Find where the given text appears and provide that cell's center as (X, Y) coordinate. 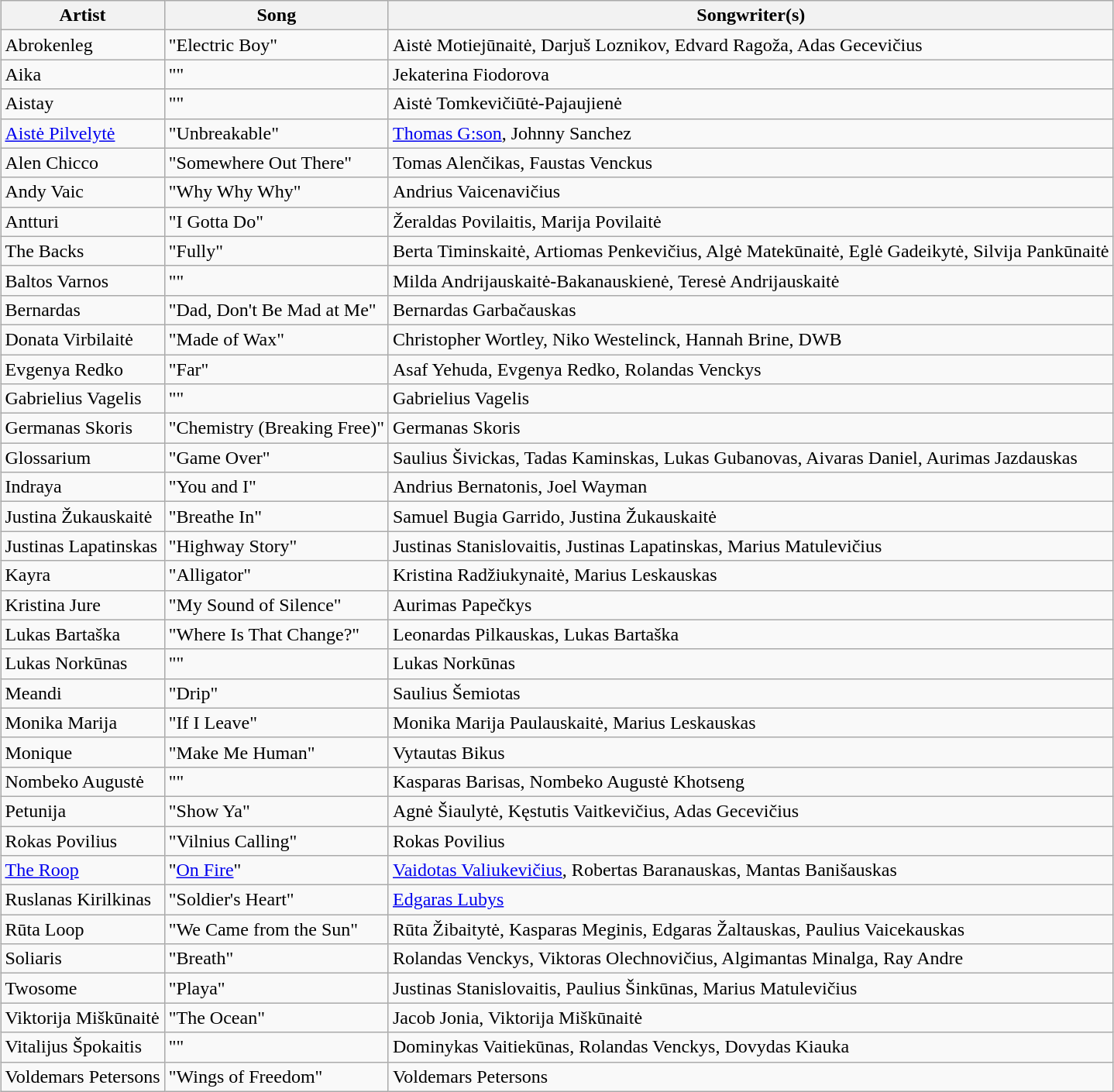
Agnė Šiaulytė, Kęstutis Vaitkevičius, Adas Gecevičius (751, 811)
Thomas G:son, Johnny Sanchez (751, 133)
Monika Marija Paulauskaitė, Marius Leskauskas (751, 723)
"Show Ya" (276, 811)
Andrius Bernatonis, Joel Wayman (751, 487)
Indraya (82, 487)
Justinas Stanislovaitis, Justinas Lapatinskas, Marius Matulevičius (751, 546)
Justinas Lapatinskas (82, 546)
"Unbreakable" (276, 133)
"Highway Story" (276, 546)
"Made of Wax" (276, 339)
Jekaterina Fiodorova (751, 74)
Vitalijus Špokaitis (82, 1047)
"I Gotta Do" (276, 221)
"You and I" (276, 487)
Bernardas (82, 310)
"Far" (276, 369)
"If I Leave" (276, 723)
"On Fire" (276, 871)
"Drip" (276, 693)
Berta Timinskaitė, Artiomas Penkevičius, Algė Matekūnaitė, Eglė Gadeikytė, Silvija Pankūnaitė (751, 251)
"Vilnius Calling" (276, 840)
"We Came from the Sun" (276, 929)
Evgenya Redko (82, 369)
Kasparas Barisas, Nombeko Augustė Khotseng (751, 781)
Soliaris (82, 959)
Artist (82, 15)
Rolandas Venckys, Viktoras Olechnovičius, Algimantas Minalga, Ray Andre (751, 959)
Vaidotas Valiukevičius, Robertas Baranauskas, Mantas Banišauskas (751, 871)
Songwriter(s) (751, 15)
"Somewhere Out There" (276, 163)
Aurimas Papečkys (751, 605)
"The Ocean" (276, 1018)
Rūta Loop (82, 929)
Song (276, 15)
"Wings of Freedom" (276, 1077)
Bernardas Garbačauskas (751, 310)
Aistė Motiejūnaitė, Darjuš Loznikov, Edvard Ragoža, Adas Gecevičius (751, 45)
Antturi (82, 221)
"Make Me Human" (276, 752)
"Where Is That Change?" (276, 634)
Donata Virbilaitė (82, 339)
Andrius Vaicenavičius (751, 192)
Saulius Šivickas, Tadas Kaminskas, Lukas Gubanovas, Aivaras Daniel, Aurimas Jazdauskas (751, 458)
Christopher Wortley, Niko Westelinck, Hannah Brine, DWB (751, 339)
"Why Why Why" (276, 192)
Žeraldas Povilaitis, Marija Povilaitė (751, 221)
Monika Marija (82, 723)
"Chemistry (Breaking Free)" (276, 428)
Asaf Yehuda, Evgenya Redko, Rolandas Venckys (751, 369)
Monique (82, 752)
Justina Žukauskaitė (82, 517)
"Soldier's Heart" (276, 900)
"Electric Boy" (276, 45)
Aistė Tomkevičiūtė-Pajaujienė (751, 104)
Andy Vaic (82, 192)
Glossarium (82, 458)
Jacob Jonia, Viktorija Miškūnaitė (751, 1018)
Alen Chicco (82, 163)
Vytautas Bikus (751, 752)
Aistay (82, 104)
Twosome (82, 988)
Nombeko Augustė (82, 781)
"Alligator" (276, 575)
Tomas Alenčikas, Faustas Venckus (751, 163)
Ruslanas Kirilkinas (82, 900)
Baltos Varnos (82, 280)
Abrokenleg (82, 45)
Meandi (82, 693)
"Playa" (276, 988)
Lukas Bartaška (82, 634)
Kristina Jure (82, 605)
"Dad, Don't Be Mad at Me" (276, 310)
Milda Andrijauskaitė-Bakanauskienė, Teresė Andrijauskaitė (751, 280)
Petunija (82, 811)
Aistė Pilvelytė (82, 133)
Saulius Šemiotas (751, 693)
"Breathe In" (276, 517)
"Breath" (276, 959)
Edgaras Lubys (751, 900)
Samuel Bugia Garrido, Justina Žukauskaitė (751, 517)
"My Sound of Silence" (276, 605)
Viktorija Miškūnaitė (82, 1018)
The Roop (82, 871)
Justinas Stanislovaitis, Paulius Šinkūnas, Marius Matulevičius (751, 988)
The Backs (82, 251)
Dominykas Vaitiekūnas, Rolandas Venckys, Dovydas Kiauka (751, 1047)
Rūta Žibaitytė, Kasparas Meginis, Edgaras Žaltauskas, Paulius Vaicekauskas (751, 929)
"Game Over" (276, 458)
Leonardas Pilkauskas, Lukas Bartaška (751, 634)
"Fully" (276, 251)
Kristina Radžiukynaitė, Marius Leskauskas (751, 575)
Aika (82, 74)
Kayra (82, 575)
